For the text-containing cell, return its midpoint in [x, y] coordinate format. 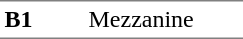
Mezzanine [164, 20]
B1 [42, 20]
